Detect which cell encompasses the target text, then output its [X, Y] center coordinate. 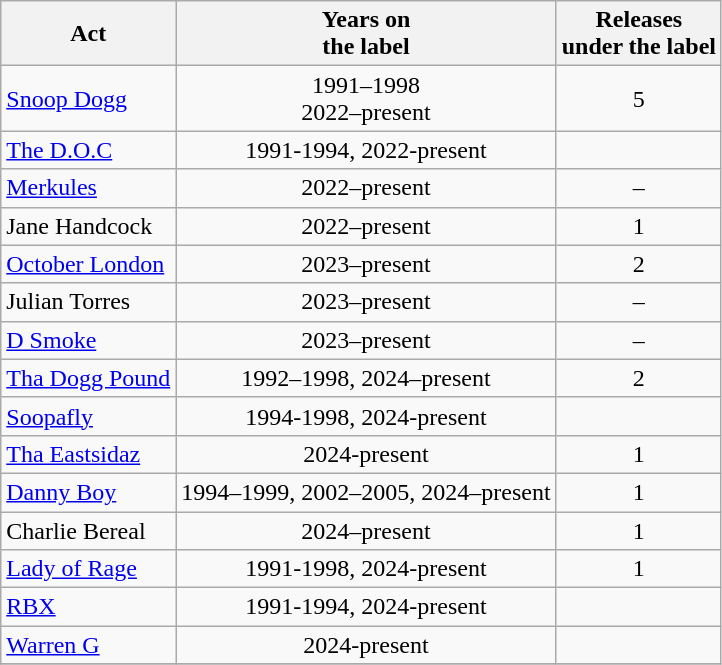
1991-1994, 2024-present [366, 607]
1991-1994, 2022-present [366, 150]
1992–1998, 2024–present [366, 378]
Snoop Dogg [88, 98]
Act [88, 34]
D Smoke [88, 340]
Jane Handcock [88, 226]
Charlie Bereal [88, 531]
1991-1998, 2024-present [366, 569]
2024–present [366, 531]
Lady of Rage [88, 569]
Years onthe label [366, 34]
Soopafly [88, 416]
The D.O.C [88, 150]
Danny Boy [88, 492]
Tha Dogg Pound [88, 378]
1994–1999, 2002–2005, 2024–present [366, 492]
Tha Eastsidaz [88, 454]
October London [88, 264]
1994-1998, 2024-present [366, 416]
Warren G [88, 645]
1991–19982022–present [366, 98]
RBX [88, 607]
5 [638, 98]
Merkules [88, 188]
Julian Torres [88, 302]
Releasesunder the label [638, 34]
